Scan for the cell matching the given text and deliver its (x, y) coordinate at center. 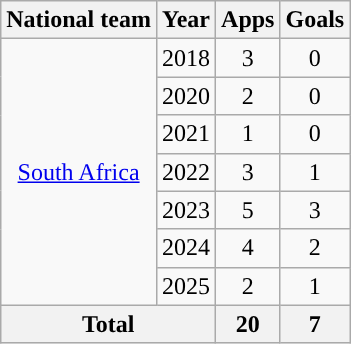
Goals (315, 20)
2021 (186, 134)
5 (248, 210)
2020 (186, 96)
2022 (186, 172)
2025 (186, 286)
2023 (186, 210)
2024 (186, 248)
20 (248, 324)
7 (315, 324)
Total (108, 324)
4 (248, 248)
South Africa (79, 172)
National team (79, 20)
2018 (186, 58)
Year (186, 20)
Apps (248, 20)
